Detect which cell encompasses the target text, then output its [X, Y] center coordinate. 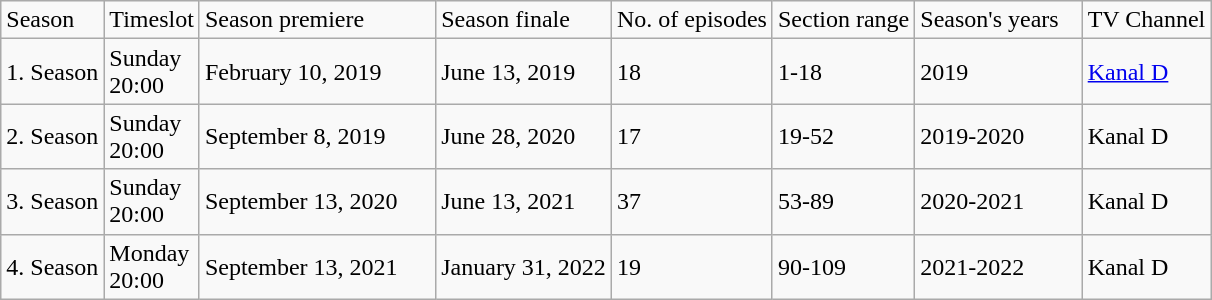
Timeslot [152, 20]
June 13, 2021 [524, 202]
2021-2022 [998, 266]
4. Season [52, 266]
53-89 [843, 202]
Monday20:00 [152, 266]
37 [692, 202]
2020-2021 [998, 202]
Season premiere [317, 20]
February 10, 2019 [317, 72]
1-18 [843, 72]
2019 [998, 72]
1. Season [52, 72]
September 13, 2021 [317, 266]
17 [692, 136]
19-52 [843, 136]
June 28, 2020 [524, 136]
Season's years [998, 20]
Season finale [524, 20]
September 8, 2019 [317, 136]
2019-2020 [998, 136]
90-109 [843, 266]
TV Channel [1146, 20]
2. Season [52, 136]
Season [52, 20]
19 [692, 266]
18 [692, 72]
No. of episodes [692, 20]
January 31, 2022 [524, 266]
September 13, 2020 [317, 202]
3. Season [52, 202]
June 13, 2019 [524, 72]
Section range [843, 20]
